From the cell containing the given text, extract its center point as (x, y) coordinate. 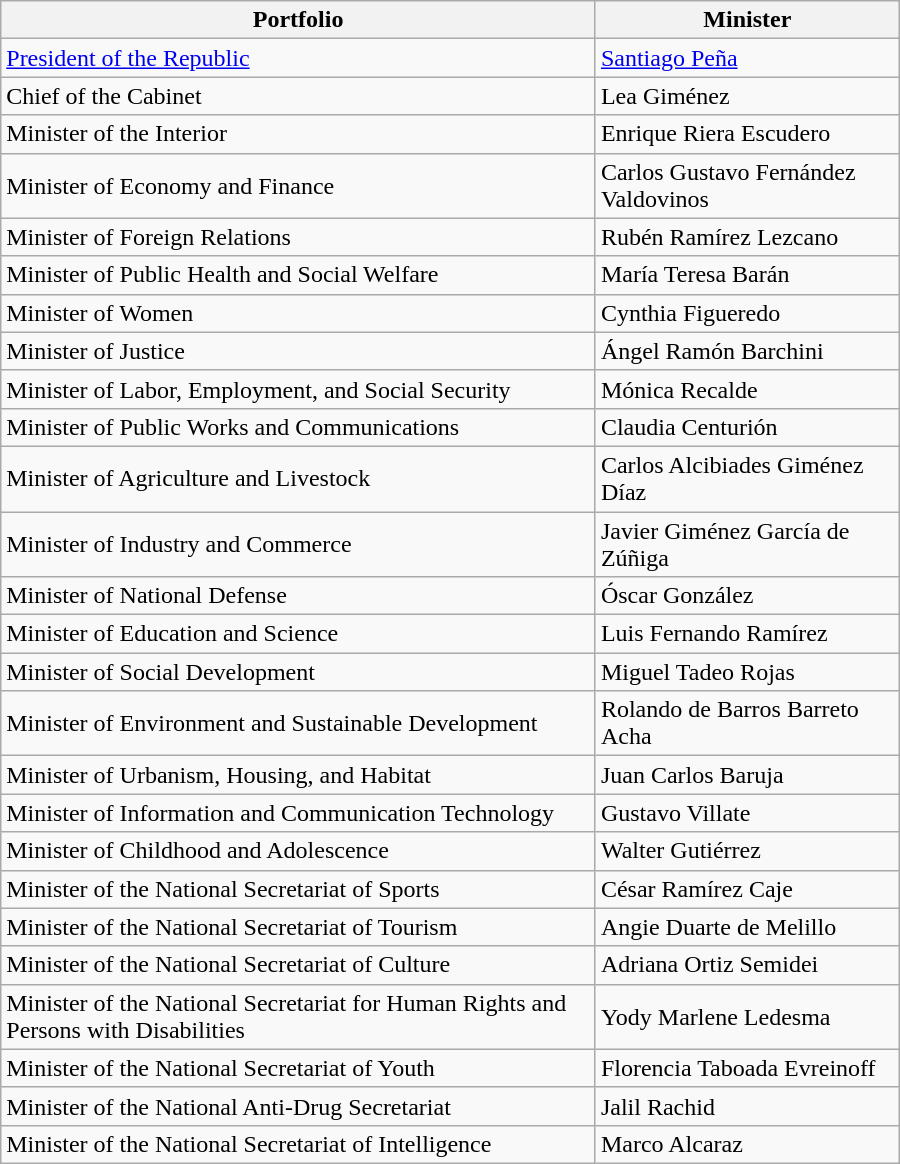
Minister of Agriculture and Livestock (298, 478)
Luis Fernando Ramírez (747, 634)
Yody Marlene Ledesma (747, 1016)
Angie Duarte de Melillo (747, 927)
Minister of Childhood and Adolescence (298, 851)
Chief of the Cabinet (298, 96)
Minister of Urbanism, Housing, and Habitat (298, 775)
Minister of the National Secretariat of Youth (298, 1068)
Minister of Public Health and Social Welfare (298, 275)
Minister of the National Secretariat of Intelligence (298, 1144)
Minister of National Defense (298, 596)
Óscar González (747, 596)
Cynthia Figueredo (747, 313)
Minister of Justice (298, 351)
Minister (747, 20)
Minister of Industry and Commerce (298, 544)
Minister of Women (298, 313)
Juan Carlos Baruja (747, 775)
Adriana Ortiz Semidei (747, 965)
Minister of Social Development (298, 672)
Enrique Riera Escudero (747, 134)
Miguel Tadeo Rojas (747, 672)
César Ramírez Caje (747, 889)
Carlos Alcibiades Giménez Díaz (747, 478)
Claudia Centurión (747, 427)
Carlos Gustavo Fernández Valdovinos (747, 186)
Minister of the Interior (298, 134)
Minister of Economy and Finance (298, 186)
Gustavo Villate (747, 813)
Ángel Ramón Barchini (747, 351)
Walter Gutiérrez (747, 851)
Minister of Information and Communication Technology (298, 813)
Rubén Ramírez Lezcano (747, 237)
Jalil Rachid (747, 1106)
Florencia Taboada Evreinoff (747, 1068)
María Teresa Barán (747, 275)
Lea Giménez (747, 96)
Minister of Education and Science (298, 634)
Minister of Environment and Sustainable Development (298, 724)
Minister of Foreign Relations (298, 237)
Marco Alcaraz (747, 1144)
President of the Republic (298, 58)
Minister of the National Anti-Drug Secretariat (298, 1106)
Santiago Peña (747, 58)
Rolando de Barros Barreto Acha (747, 724)
Mónica Recalde (747, 389)
Minister of the National Secretariat of Tourism (298, 927)
Minister of the National Secretariat of Culture (298, 965)
Portfolio (298, 20)
Javier Giménez García de Zúñiga (747, 544)
Minister of Labor, Employment, and Social Security (298, 389)
Minister of the National Secretariat for Human Rights and Persons with Disabilities (298, 1016)
Minister of Public Works and Communications (298, 427)
Minister of the National Secretariat of Sports (298, 889)
